Provide the [x, y] coordinate of the cell's center where the given text is located.  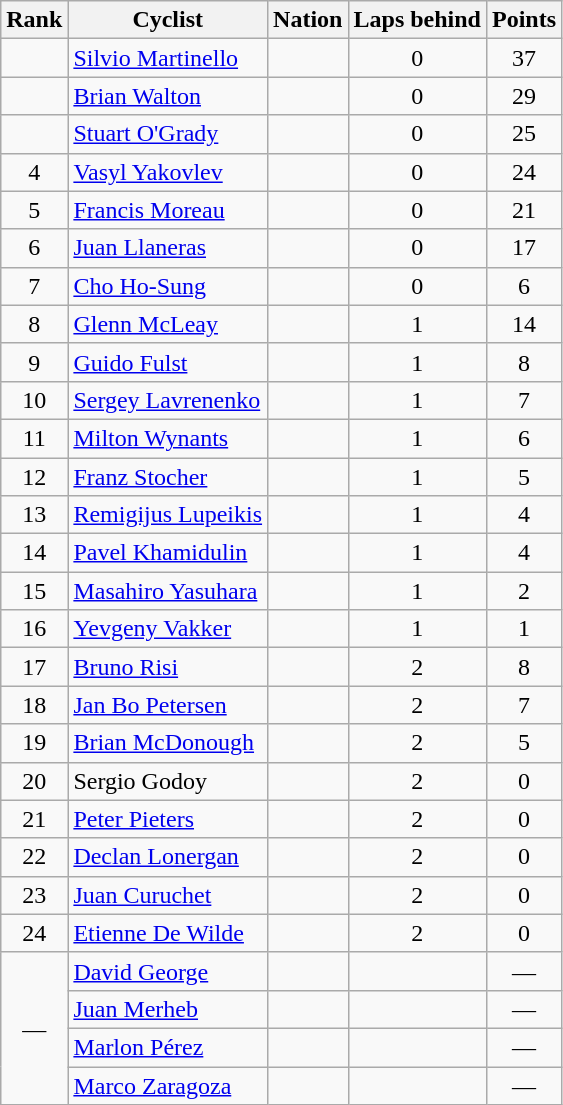
Brian Walton [168, 96]
Masahiro Yasuhara [168, 591]
20 [34, 781]
12 [34, 477]
Guido Fulst [168, 362]
Juan Llaneras [168, 248]
9 [34, 362]
Milton Wynants [168, 438]
Rank [34, 20]
Silvio Martinello [168, 58]
18 [34, 705]
Brian McDonough [168, 743]
Yevgeny Vakker [168, 629]
Sergey Lavrenenko [168, 400]
Stuart O'Grady [168, 134]
Juan Merheb [168, 1009]
23 [34, 895]
Franz Stocher [168, 477]
15 [34, 591]
22 [34, 857]
29 [524, 96]
Francis Moreau [168, 210]
10 [34, 400]
Bruno Risi [168, 667]
Laps behind [417, 20]
37 [524, 58]
Nation [308, 20]
Points [524, 20]
Pavel Khamidulin [168, 553]
David George [168, 971]
19 [34, 743]
13 [34, 515]
Cyclist [168, 20]
11 [34, 438]
Declan Lonergan [168, 857]
Marco Zaragoza [168, 1085]
16 [34, 629]
Sergio Godoy [168, 781]
25 [524, 134]
Vasyl Yakovlev [168, 172]
Remigijus Lupeikis [168, 515]
Peter Pieters [168, 819]
Jan Bo Petersen [168, 705]
Glenn McLeay [168, 324]
Etienne De Wilde [168, 933]
Marlon Pérez [168, 1047]
Cho Ho-Sung [168, 286]
Juan Curuchet [168, 895]
